Provide the (x, y) coordinate of the cell's center where the given text is located.  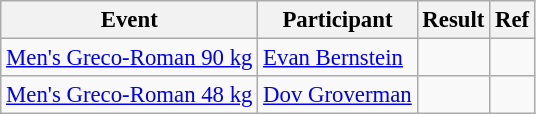
Event (130, 20)
Men's Greco-Roman 90 kg (130, 58)
Ref (512, 20)
Men's Greco-Roman 48 kg (130, 95)
Dov Groverman (338, 95)
Result (454, 20)
Participant (338, 20)
Evan Bernstein (338, 58)
